Detect which cell encompasses the target text, then output its (X, Y) center coordinate. 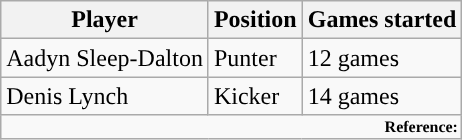
Reference: (232, 127)
Position (255, 20)
Games started (382, 20)
Denis Lynch (105, 96)
14 games (382, 96)
Player (105, 20)
Aadyn Sleep-Dalton (105, 58)
Kicker (255, 96)
12 games (382, 58)
Punter (255, 58)
